Identify which cell holds the provided text, then report its (x, y) central coordinate. 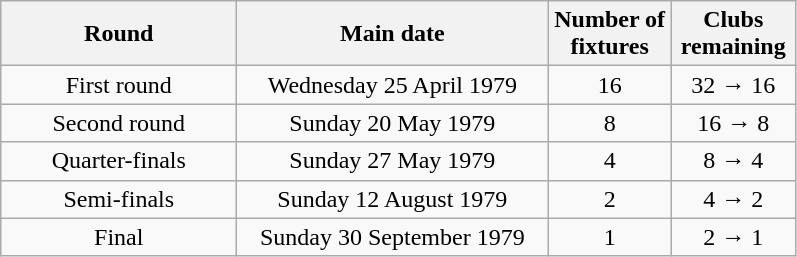
Clubs remaining (733, 34)
First round (119, 85)
2 (610, 199)
1 (610, 237)
4 → 2 (733, 199)
Round (119, 34)
8 → 4 (733, 161)
Sunday 12 August 1979 (392, 199)
32 → 16 (733, 85)
Semi-finals (119, 199)
Sunday 20 May 1979 (392, 123)
Number of fixtures (610, 34)
16 (610, 85)
Quarter-finals (119, 161)
Second round (119, 123)
8 (610, 123)
2 → 1 (733, 237)
Sunday 30 September 1979 (392, 237)
Sunday 27 May 1979 (392, 161)
4 (610, 161)
Main date (392, 34)
16 → 8 (733, 123)
Final (119, 237)
Wednesday 25 April 1979 (392, 85)
